Provide the (x, y) coordinate of the cell's center where the given text is located.  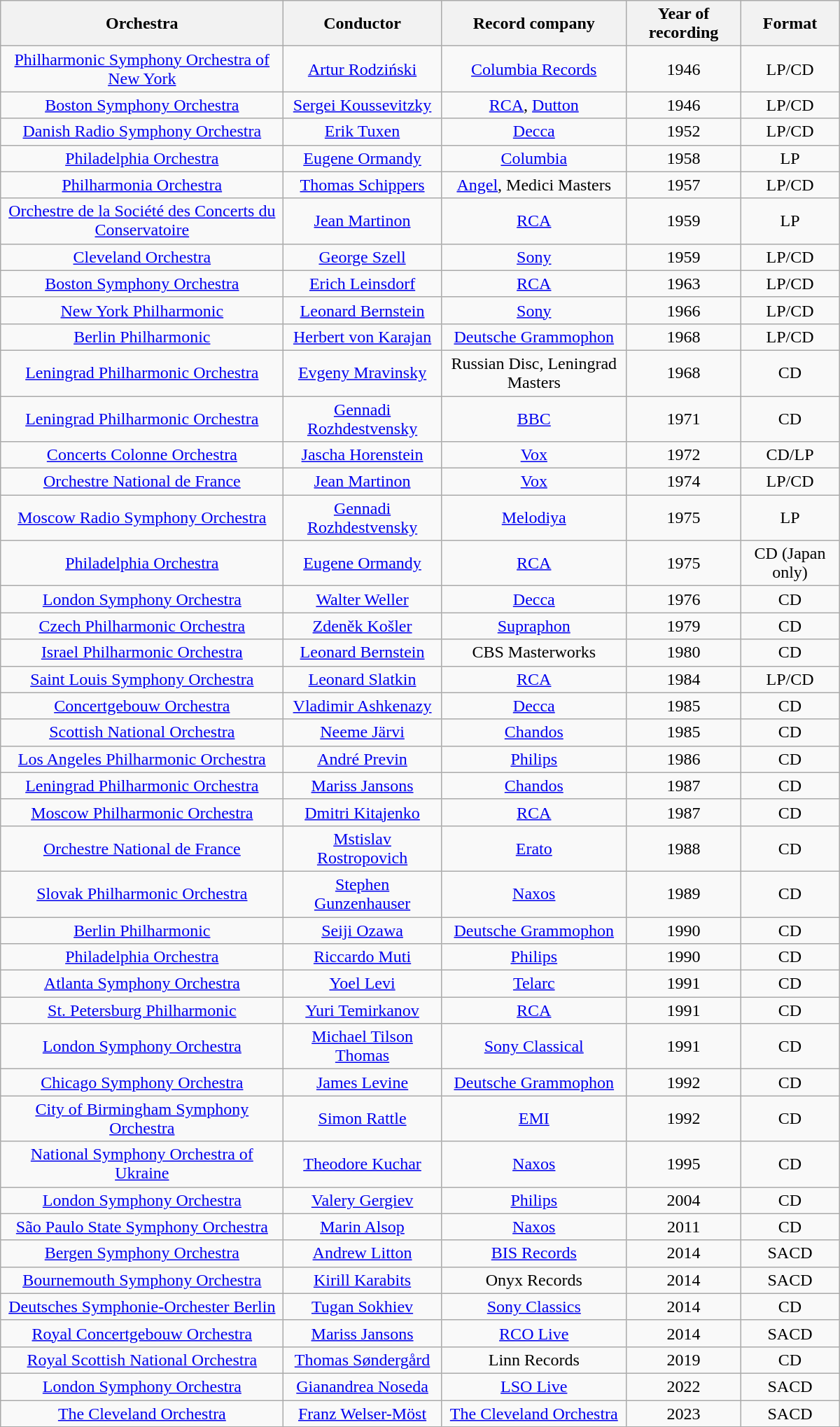
Bergen Symphony Orchestra (142, 1253)
Sergei Koussevitzky (363, 105)
RCO Live (533, 1333)
Marin Alsop (363, 1227)
LSO Live (533, 1386)
Kirill Karabits (363, 1280)
1986 (683, 759)
James Levine (363, 1083)
Atlanta Symphony Orchestra (142, 984)
Chicago Symphony Orchestra (142, 1083)
Neeme Järvi (363, 732)
Sony Classical (533, 1046)
National Symphony Orchestra of Ukraine (142, 1164)
Zdeněk Košler (363, 626)
Theodore Kuchar (363, 1164)
Melodiya (533, 518)
2019 (683, 1360)
2022 (683, 1386)
Sony Classics (533, 1307)
Saint Louis Symphony Orchestra (142, 679)
Dmitri Kitajenko (363, 812)
Stephen Gunzenhauser (363, 893)
2004 (683, 1200)
Philharmonic Symphony Orchestra of New York (142, 69)
Jascha Horenstein (363, 455)
Vladimir Ashkenazy (363, 706)
2011 (683, 1227)
1972 (683, 455)
1963 (683, 284)
Czech Philharmonic Orchestra (142, 626)
1966 (683, 310)
1984 (683, 679)
Telarc (533, 984)
Moscow Philharmonic Orchestra (142, 812)
1988 (683, 849)
Scottish National Orchestra (142, 732)
Moscow Radio Symphony Orchestra (142, 518)
Erato (533, 849)
CD (Japan only) (790, 563)
CD/LP (790, 455)
Onyx Records (533, 1280)
1952 (683, 132)
São Paulo State Symphony Orchestra (142, 1227)
Simon Rattle (363, 1119)
Thomas Søndergård (363, 1360)
1957 (683, 185)
1976 (683, 599)
1958 (683, 158)
Valery Gergiev (363, 1200)
BIS Records (533, 1253)
Deutsches Symphonie-Orchester Berlin (142, 1307)
Mstislav Rostropovich (363, 849)
Concerts Colonne Orchestra (142, 455)
Gianandrea Noseda (363, 1386)
Walter Weller (363, 599)
Philharmonia Orchestra (142, 185)
Conductor (363, 24)
1971 (683, 419)
Columbia (533, 158)
Record company (533, 24)
Riccardo Muti (363, 957)
Michael Tilson Thomas (363, 1046)
Royal Scottish National Orchestra (142, 1360)
Angel, Medici Masters (533, 185)
Evgeny Mravinsky (363, 373)
Bournemouth Symphony Orchestra (142, 1280)
1974 (683, 482)
André Previn (363, 759)
Cleveland Orchestra (142, 257)
CBS Masterworks (533, 653)
Thomas Schippers (363, 185)
Russian Disc, Leningrad Masters (533, 373)
Supraphon (533, 626)
1995 (683, 1164)
Artur Rodziński (363, 69)
George Szell (363, 257)
Erik Tuxen (363, 132)
Concertgebouw Orchestra (142, 706)
EMI (533, 1119)
Slovak Philharmonic Orchestra (142, 893)
Orchestre de la Société des Concerts du Conservatoire (142, 221)
Royal Concertgebouw Orchestra (142, 1333)
Erich Leinsdorf (363, 284)
Herbert von Karajan (363, 337)
Year of recording (683, 24)
New York Philharmonic (142, 310)
Tugan Sokhiev (363, 1307)
Danish Radio Symphony Orchestra (142, 132)
Los Angeles Philharmonic Orchestra (142, 759)
Seiji Ozawa (363, 931)
Leonard Slatkin (363, 679)
2023 (683, 1414)
1979 (683, 626)
BBC (533, 419)
Israel Philharmonic Orchestra (142, 653)
City of Birmingham Symphony Orchestra (142, 1119)
Linn Records (533, 1360)
1980 (683, 653)
Andrew Litton (363, 1253)
Yuri Temirkanov (363, 1010)
Yoel Levi (363, 984)
St. Petersburg Philharmonic (142, 1010)
RCA, Dutton (533, 105)
Orchestra (142, 24)
1989 (683, 893)
Format (790, 24)
Franz Welser-Möst (363, 1414)
Columbia Records (533, 69)
